Determine the [X, Y] coordinate at the center of the cell enclosing the given text.  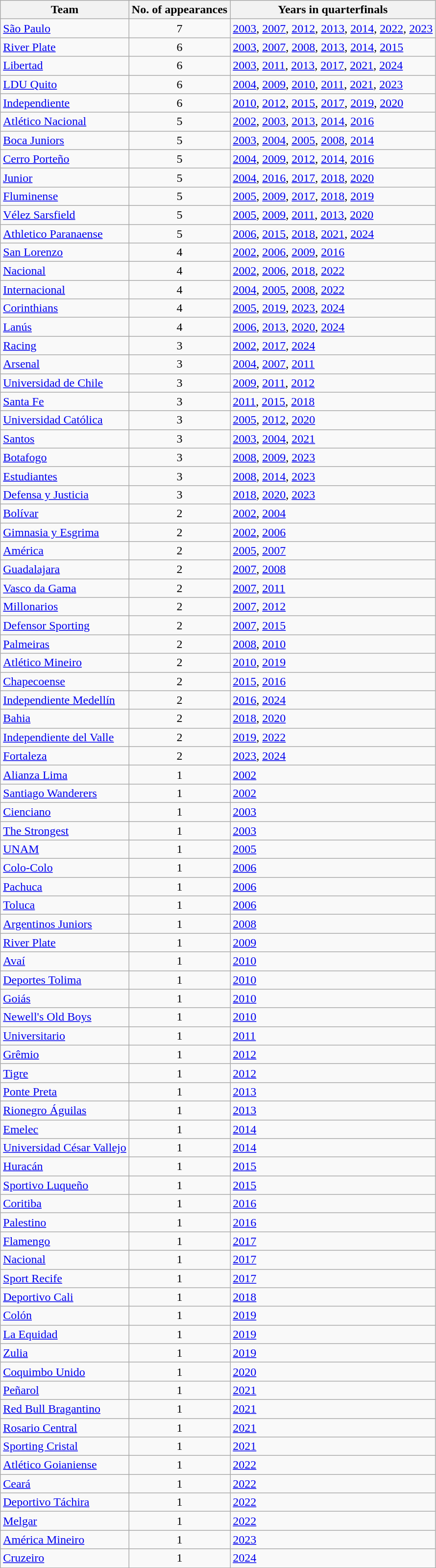
Atlético Nacional [65, 122]
Fluminense [65, 196]
2004, 2009, 2012, 2014, 2016 [333, 159]
2010, 2012, 2015, 2017, 2019, 2020 [333, 103]
2009 [333, 943]
2002, 2003, 2013, 2014, 2016 [333, 122]
Deportes Tolima [65, 980]
2003, 2011, 2013, 2017, 2021, 2024 [333, 66]
2002, 2006 [333, 532]
Years in quarterfinals [333, 10]
Internacional [65, 290]
Bahia [65, 719]
2005, 2009, 2017, 2018, 2019 [333, 196]
Coritiba [65, 1204]
2005, 2012, 2020 [333, 420]
2023 [333, 1540]
San Lorenzo [65, 252]
2005 [333, 849]
Huracán [65, 1167]
Independiente del Valle [65, 737]
UNAM [65, 849]
Red Bull Bragantino [65, 1409]
Ceará [65, 1484]
Newell's Old Boys [65, 1017]
2004, 2007, 2011 [333, 364]
2009, 2011, 2012 [333, 383]
Flamengo [65, 1241]
Universidad César Vallejo [65, 1148]
Defensor Sporting [65, 625]
Avaí [65, 961]
Arsenal [65, 364]
Ponte Preta [65, 1092]
Peñarol [65, 1390]
2002, 2017, 2024 [333, 346]
Botafogo [65, 457]
2008, 2014, 2023 [333, 476]
Grêmio [65, 1054]
Zulia [65, 1353]
Pachuca [65, 887]
Corinthians [65, 308]
2007, 2008 [333, 570]
The Strongest [65, 831]
2006, 2013, 2020, 2024 [333, 327]
2002, 2006, 2009, 2016 [333, 252]
7 [179, 28]
2018 [333, 1297]
2011, 2015, 2018 [333, 401]
Argentinos Juniors [65, 924]
Vélez Sarsfield [65, 215]
LDU Quito [65, 84]
América [65, 551]
São Paulo [65, 28]
2018, 2020, 2023 [333, 495]
Santa Fe [65, 401]
2004, 2016, 2017, 2018, 2020 [333, 177]
2024 [333, 1558]
Rionegro Águilas [65, 1110]
Melgar [65, 1521]
2011 [333, 1036]
Santos [65, 439]
2004, 2009, 2010, 2011, 2021, 2023 [333, 84]
2002, 2004 [333, 513]
Boca Juniors [65, 140]
Rosario Central [65, 1428]
2008, 2009, 2023 [333, 457]
Team [65, 10]
Emelec [65, 1129]
Colón [65, 1316]
2007, 2012 [333, 607]
Atlético Mineiro [65, 663]
2007, 2015 [333, 625]
2020 [333, 1371]
2015, 2016 [333, 681]
2007, 2011 [333, 588]
Santiago Wanderers [65, 793]
2003, 2007, 2012, 2013, 2014, 2022, 2023 [333, 28]
2019, 2022 [333, 737]
Gimnasia y Esgrima [65, 532]
2008, 2010 [333, 644]
2018, 2020 [333, 719]
Coquimbo Unido [65, 1371]
La Equidad [65, 1334]
Junior [65, 177]
2002, 2006, 2018, 2022 [333, 271]
2005, 2007 [333, 551]
2010, 2019 [333, 663]
Goiás [65, 998]
América Mineiro [65, 1540]
2003, 2004, 2005, 2008, 2014 [333, 140]
Estudiantes [65, 476]
Tigre [65, 1073]
Sporting Cristal [65, 1446]
Cruzeiro [65, 1558]
Universidad de Chile [65, 383]
Racing [65, 346]
2016, 2024 [333, 700]
Defensa y Justicia [65, 495]
No. of appearances [179, 10]
Palmeiras [65, 644]
Independiente [65, 103]
Athletico Paranaense [65, 234]
Atlético Goianiense [65, 1465]
Libertad [65, 66]
Colo-Colo [65, 868]
2008 [333, 924]
Cienciano [65, 812]
Alianza Lima [65, 774]
Lanús [65, 327]
2003, 2007, 2008, 2013, 2014, 2015 [333, 47]
Bolívar [65, 513]
Cerro Porteño [65, 159]
Vasco da Gama [65, 588]
Chapecoense [65, 681]
Independiente Medellín [65, 700]
2005, 2009, 2011, 2013, 2020 [333, 215]
2004, 2005, 2008, 2022 [333, 290]
2006, 2015, 2018, 2021, 2024 [333, 234]
Universitario [65, 1036]
2003, 2004, 2021 [333, 439]
Toluca [65, 905]
Universidad Católica [65, 420]
2005, 2019, 2023, 2024 [333, 308]
Deportivo Táchira [65, 1502]
Fortaleza [65, 756]
Millonarios [65, 607]
2023, 2024 [333, 756]
Sportivo Luqueño [65, 1185]
Sport Recife [65, 1278]
Guadalajara [65, 570]
Palestino [65, 1222]
Deportivo Cali [65, 1297]
